Extract the (X, Y) coordinate from the center of the cell holding the provided text.  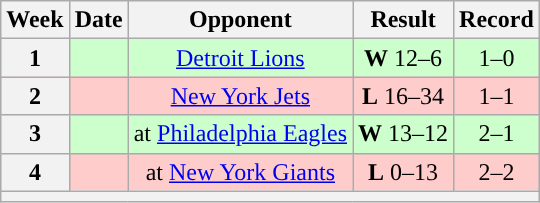
2–1 (497, 134)
Detroit Lions (240, 58)
at New York Giants (240, 172)
1–1 (497, 96)
1–0 (497, 58)
1 (35, 58)
Date (98, 20)
L 16–34 (404, 96)
2–2 (497, 172)
W 12–6 (404, 58)
New York Jets (240, 96)
W 13–12 (404, 134)
4 (35, 172)
Result (404, 20)
Week (35, 20)
L 0–13 (404, 172)
2 (35, 96)
at Philadelphia Eagles (240, 134)
3 (35, 134)
Record (497, 20)
Opponent (240, 20)
